Return (x, y) of the center of cell containing provided text 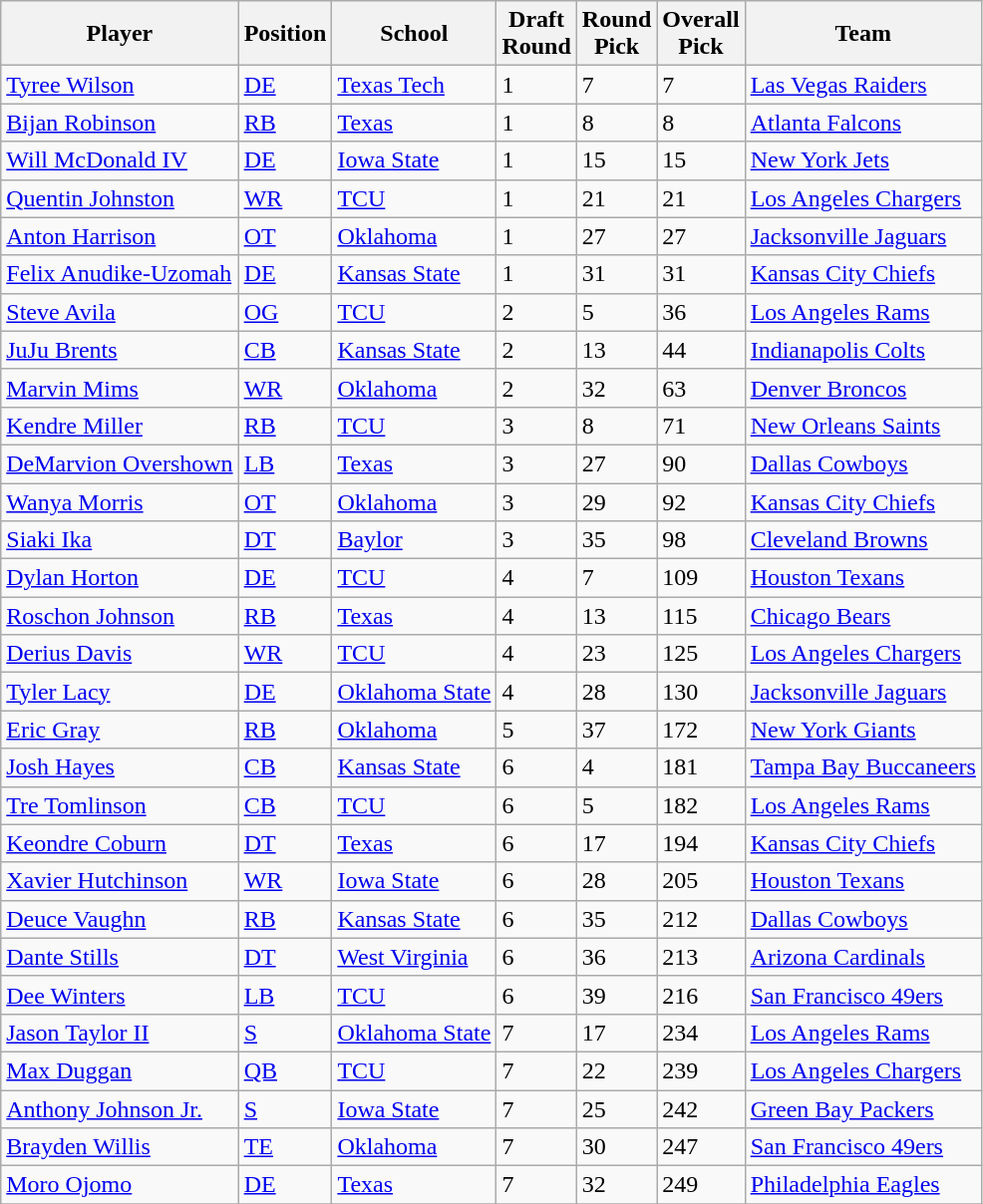
Arizona Cardinals (863, 957)
Tyree Wilson (120, 85)
25 (616, 1109)
Green Bay Packers (863, 1109)
DraftRound (536, 34)
Xavier Hutchinson (120, 881)
TE (285, 1147)
23 (616, 654)
213 (701, 957)
239 (701, 1070)
249 (701, 1185)
Cleveland Browns (863, 540)
Team (863, 34)
Steve Avila (120, 312)
92 (701, 501)
New York Jets (863, 160)
QB (285, 1070)
Deuce Vaughn (120, 919)
Bijan Robinson (120, 123)
109 (701, 578)
Eric Gray (120, 730)
Felix Anudike-Uzomah (120, 274)
29 (616, 501)
98 (701, 540)
Dylan Horton (120, 578)
Brayden Willis (120, 1147)
School (415, 34)
Chicago Bears (863, 616)
Philadelphia Eagles (863, 1185)
Moro Ojomo (120, 1185)
Tampa Bay Buccaneers (863, 767)
Las Vegas Raiders (863, 85)
Player (120, 34)
Tre Tomlinson (120, 805)
Derius Davis (120, 654)
RoundPick (616, 34)
Dante Stills (120, 957)
44 (701, 350)
172 (701, 730)
205 (701, 881)
Denver Broncos (863, 388)
37 (616, 730)
71 (701, 426)
216 (701, 995)
Wanya Morris (120, 501)
Will McDonald IV (120, 160)
Keondre Coburn (120, 843)
Baylor (415, 540)
242 (701, 1109)
Roschon Johnson (120, 616)
Tyler Lacy (120, 692)
212 (701, 919)
Texas Tech (415, 85)
115 (701, 616)
DeMarvion Overshown (120, 463)
Josh Hayes (120, 767)
Marvin Mims (120, 388)
Max Duggan (120, 1070)
39 (616, 995)
Position (285, 34)
Siaki Ika (120, 540)
234 (701, 1033)
125 (701, 654)
OverallPick (701, 34)
130 (701, 692)
OG (285, 312)
90 (701, 463)
194 (701, 843)
22 (616, 1070)
Anthony Johnson Jr. (120, 1109)
Dee Winters (120, 995)
New Orleans Saints (863, 426)
Anton Harrison (120, 236)
181 (701, 767)
63 (701, 388)
JuJu Brents (120, 350)
247 (701, 1147)
West Virginia (415, 957)
Kendre Miller (120, 426)
New York Giants (863, 730)
Atlanta Falcons (863, 123)
Jason Taylor II (120, 1033)
30 (616, 1147)
Quentin Johnston (120, 198)
182 (701, 805)
Indianapolis Colts (863, 350)
